Extract the [x, y] coordinate from the center of the cell holding the provided text.  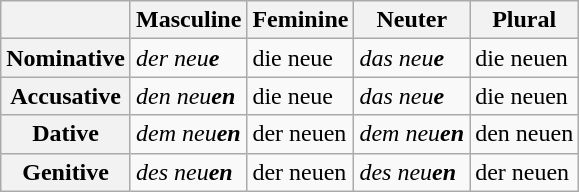
Feminine [300, 20]
Dative [66, 134]
Plural [524, 20]
Nominative [66, 58]
Masculine [188, 20]
Accusative [66, 96]
der neue [188, 58]
Genitive [66, 172]
Neuter [412, 20]
